Scan for the cell matching the given text and deliver its [x, y] coordinate at center. 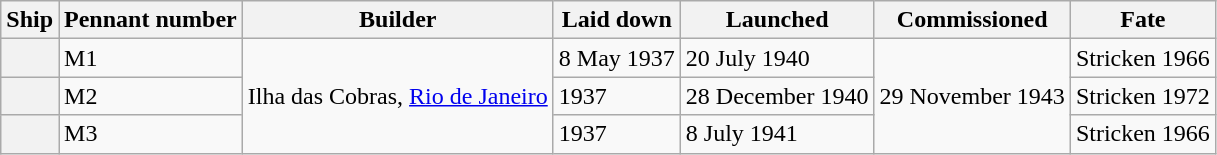
Laid down [616, 20]
28 December 1940 [777, 96]
Commissioned [972, 20]
Launched [777, 20]
29 November 1943 [972, 96]
Fate [1142, 20]
Ship [30, 20]
Ilha das Cobras, Rio de Janeiro [398, 96]
8 May 1937 [616, 58]
M3 [151, 134]
20 July 1940 [777, 58]
M1 [151, 58]
Pennant number [151, 20]
Stricken 1972 [1142, 96]
8 July 1941 [777, 134]
M2 [151, 96]
Builder [398, 20]
